Search for the cell housing the specified text and yield its (X, Y) center coordinate. 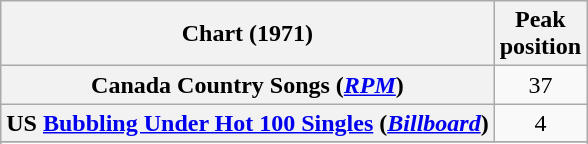
37 (540, 85)
Peak position (540, 34)
Canada Country Songs (RPM) (248, 85)
4 (540, 123)
Chart (1971) (248, 34)
US Bubbling Under Hot 100 Singles (Billboard) (248, 123)
